Pinpoint the cell where the given text exists, returning its [X, Y] midpoint coordinate. 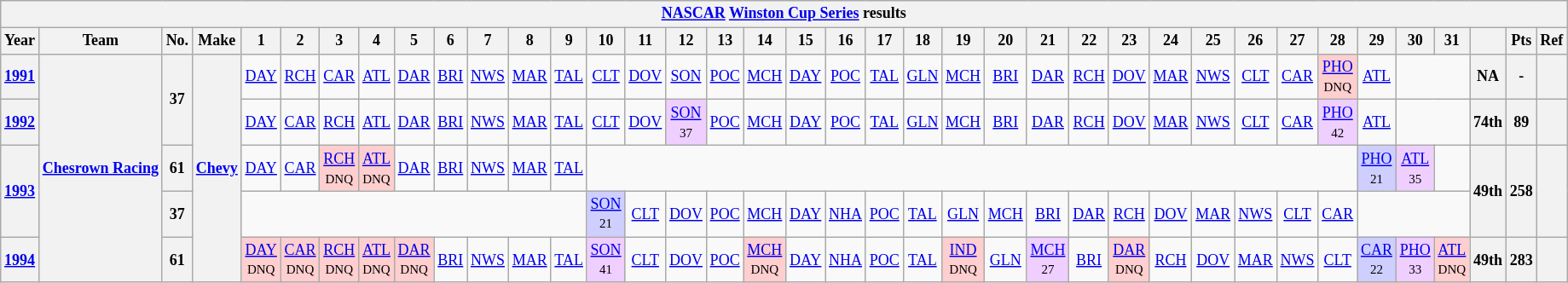
6 [450, 41]
SON41 [605, 260]
16 [846, 41]
NASCAR Winston Cup Series results [784, 14]
CARDNQ [300, 260]
ATL35 [1415, 168]
SON37 [686, 123]
MCHDNQ [765, 260]
26 [1256, 41]
11 [645, 41]
25 [1213, 41]
No. [177, 41]
PHO33 [1415, 260]
1994 [20, 260]
Make [217, 41]
13 [725, 41]
15 [806, 41]
24 [1171, 41]
20 [1005, 41]
PHO42 [1338, 123]
1 [261, 41]
Ref [1552, 41]
27 [1298, 41]
19 [963, 41]
22 [1090, 41]
DAYDNQ [261, 260]
7 [488, 41]
28 [1338, 41]
74th [1489, 123]
29 [1377, 41]
12 [686, 41]
PHODNQ [1338, 77]
21 [1048, 41]
9 [569, 41]
SON21 [605, 214]
17 [884, 41]
INDDNQ [963, 260]
258 [1521, 191]
2 [300, 41]
283 [1521, 260]
89 [1521, 123]
MCH27 [1048, 260]
18 [923, 41]
- [1521, 77]
31 [1452, 41]
1993 [20, 191]
4 [377, 41]
Year [20, 41]
1991 [20, 77]
Team [101, 41]
10 [605, 41]
NA [1489, 77]
8 [529, 41]
23 [1129, 41]
14 [765, 41]
3 [339, 41]
Chesrown Racing [101, 168]
PHO21 [1377, 168]
Pts [1521, 41]
Chevy [217, 168]
SON [686, 77]
1992 [20, 123]
30 [1415, 41]
CAR22 [1377, 260]
5 [414, 41]
